Return (X, Y) of the center of cell containing provided text 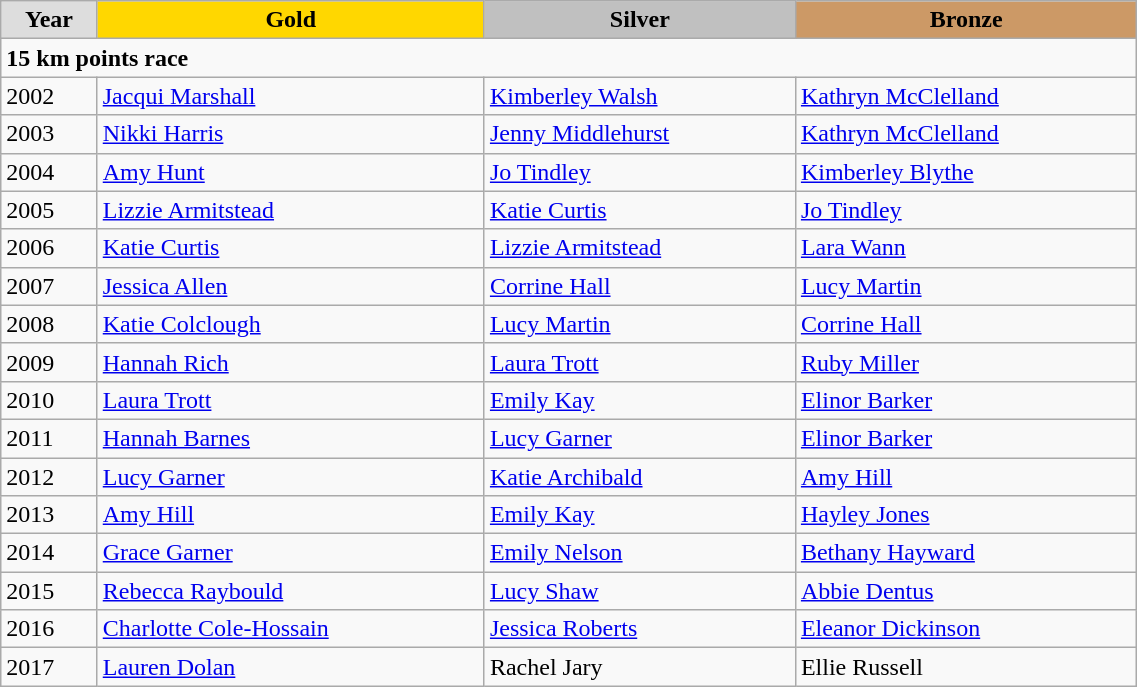
Eleanor Dickinson (966, 629)
Amy Hunt (290, 172)
Emily Nelson (640, 553)
2009 (49, 362)
Lucy Shaw (640, 591)
2010 (49, 400)
2017 (49, 667)
Ruby Miller (966, 362)
Katie Colclough (290, 324)
2014 (49, 553)
2002 (49, 96)
2004 (49, 172)
Rebecca Raybould (290, 591)
Ellie Russell (966, 667)
2016 (49, 629)
15 km points race (569, 58)
2006 (49, 248)
Jenny Middlehurst (640, 134)
Lara Wann (966, 248)
Rachel Jary (640, 667)
2008 (49, 324)
Nikki Harris (290, 134)
Charlotte Cole-Hossain (290, 629)
2003 (49, 134)
Hayley Jones (966, 515)
Katie Archibald (640, 477)
2012 (49, 477)
Year (49, 20)
Kimberley Walsh (640, 96)
Bethany Hayward (966, 553)
Kimberley Blythe (966, 172)
Abbie Dentus (966, 591)
2015 (49, 591)
2007 (49, 286)
Bronze (966, 20)
Jessica Allen (290, 286)
Grace Garner (290, 553)
Silver (640, 20)
2005 (49, 210)
2011 (49, 438)
Lauren Dolan (290, 667)
Gold (290, 20)
Hannah Barnes (290, 438)
Jacqui Marshall (290, 96)
Hannah Rich (290, 362)
2013 (49, 515)
Jessica Roberts (640, 629)
